Return [x, y] of the center of cell containing provided text 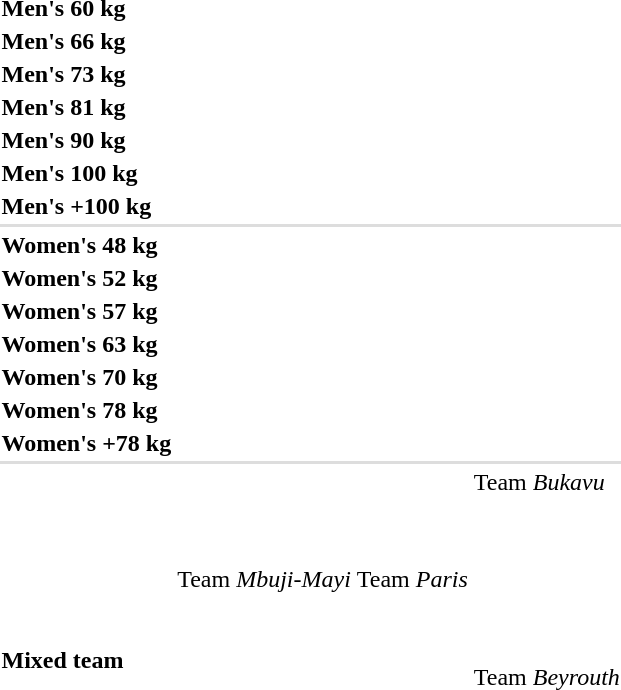
Men's +100 kg [86, 206]
Men's 81 kg [86, 107]
Team Bukavu [546, 563]
Men's 66 kg [86, 41]
Women's 70 kg [86, 377]
Women's 78 kg [86, 410]
Men's 100 kg [86, 173]
Women's 48 kg [86, 245]
Men's 73 kg [86, 74]
Women's 63 kg [86, 344]
Women's 57 kg [86, 311]
Women's 52 kg [86, 278]
Men's 90 kg [86, 140]
Women's +78 kg [86, 443]
